For the text-containing cell, return its midpoint in [x, y] coordinate format. 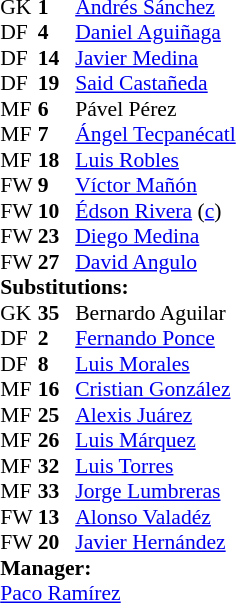
Ángel Tecpanécatl [156, 135]
Javier Medina [156, 58]
6 [57, 109]
25 [57, 415]
33 [57, 491]
Luis Márquez [156, 441]
26 [57, 441]
7 [57, 135]
David Angulo [156, 262]
10 [57, 211]
32 [57, 466]
Substitutions: [118, 287]
Víctor Mañón [156, 185]
14 [57, 58]
16 [57, 389]
23 [57, 237]
35 [57, 313]
18 [57, 160]
Luis Robles [156, 160]
8 [57, 364]
27 [57, 262]
2 [57, 339]
Alexis Juárez [156, 415]
Bernardo Aguilar [156, 313]
GK [19, 313]
Jorge Lumbreras [156, 491]
19 [57, 83]
Diego Medina [156, 237]
Cristian González [156, 389]
Luis Morales [156, 364]
4 [57, 33]
20 [57, 543]
Javier Hernández [156, 543]
Said Castañeda [156, 83]
13 [57, 517]
Édson Rivera (c) [156, 211]
Luis Torres [156, 466]
Alonso Valadéz [156, 517]
Fernando Ponce [156, 339]
Pável Pérez [156, 109]
Manager: [118, 568]
9 [57, 185]
Daniel Aguiñaga [156, 33]
